Capture the cell that displays the provided text and extract its [X, Y] central coordinate. 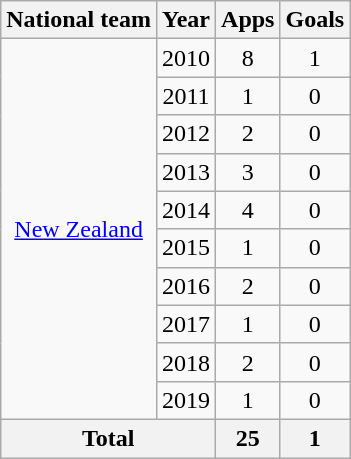
National team [79, 20]
Year [186, 20]
25 [248, 438]
2011 [186, 96]
4 [248, 210]
2013 [186, 172]
2012 [186, 134]
Apps [248, 20]
2018 [186, 362]
2015 [186, 248]
Total [108, 438]
New Zealand [79, 230]
2019 [186, 400]
8 [248, 58]
2010 [186, 58]
2017 [186, 324]
Goals [315, 20]
2016 [186, 286]
3 [248, 172]
2014 [186, 210]
